Capture the cell that displays the provided text and extract its [X, Y] central coordinate. 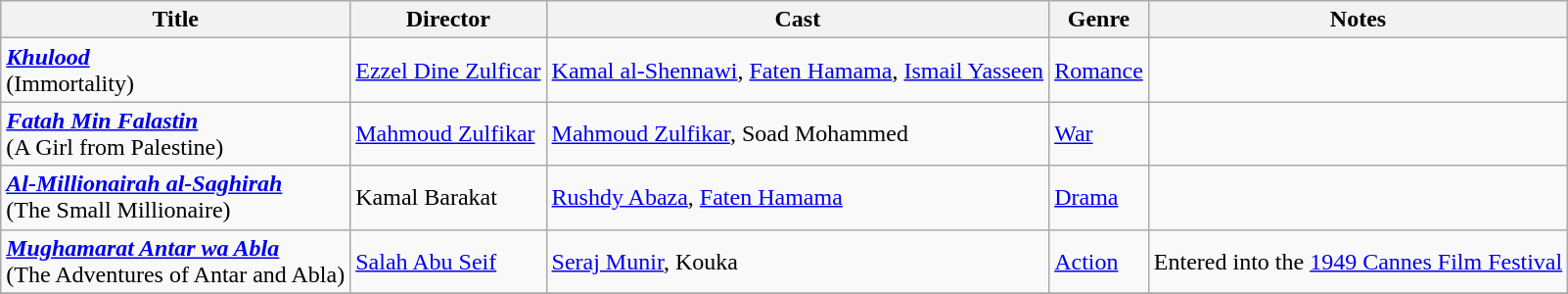
Genre [1099, 20]
Mahmoud Zulfikar [448, 133]
Kamal Barakat [448, 198]
Ezzel Dine Zulficar [448, 71]
Drama [1099, 198]
Rushdy Abaza, Faten Hamama [798, 198]
War [1099, 133]
Romance [1099, 71]
Fatah Min Falastin(A Girl from Palestine) [176, 133]
Mahmoud Zulfikar, Soad Mohammed [798, 133]
Mughamarat Antar wa Abla(The Adventures of Antar and Abla) [176, 261]
Title [176, 20]
Director [448, 20]
Kamal al-Shennawi, Faten Hamama, Ismail Yasseen [798, 71]
Seraj Munir, Kouka [798, 261]
Salah Abu Seif [448, 261]
Al-Millionairah al-Saghirah(The Small Millionaire) [176, 198]
Cast [798, 20]
Notes [1358, 20]
Khulood(Immortality) [176, 71]
Action [1099, 261]
Entered into the 1949 Cannes Film Festival [1358, 261]
